Locate the cell with the specified text and output its (x, y) center coordinate. 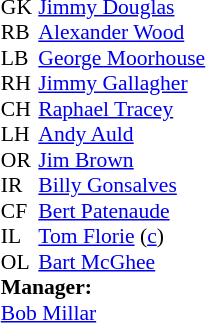
Jim Brown (122, 160)
LB (20, 58)
RH (20, 83)
CF (20, 211)
Bart McGhee (122, 262)
George Moorhouse (122, 58)
Tom Florie (c) (122, 237)
LH (20, 135)
Bert Patenaude (122, 211)
OL (20, 262)
Jimmy Gallagher (122, 83)
Alexander Wood (122, 33)
Manager: (103, 287)
OR (20, 160)
IR (20, 185)
CH (20, 109)
IL (20, 237)
RB (20, 33)
Raphael Tracey (122, 109)
Andy Auld (122, 135)
Billy Gonsalves (122, 185)
